Provide the [x, y] coordinate of the cell's center where the given text is located.  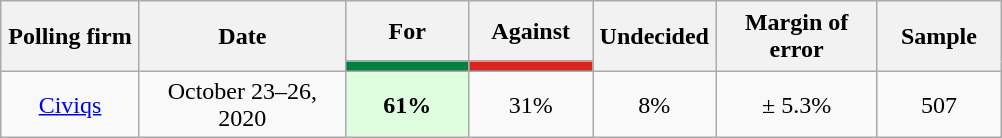
61% [407, 104]
Sample [939, 36]
31% [531, 104]
Civiqs [70, 104]
Date [242, 36]
Against [531, 31]
Polling firm [70, 36]
± 5.3% [796, 104]
507 [939, 104]
Margin of error [796, 36]
October 23–26, 2020 [242, 104]
Undecided [654, 36]
For [407, 31]
8% [654, 104]
